From the cell containing the given text, extract its center point as (x, y) coordinate. 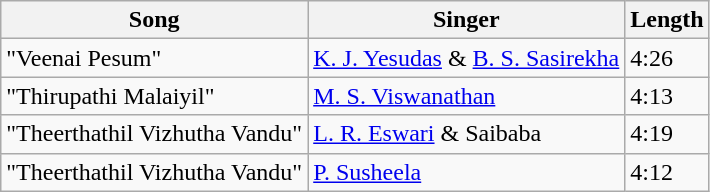
P. Susheela (466, 172)
4:13 (667, 96)
"Veenai Pesum" (154, 58)
"Thirupathi Malaiyil" (154, 96)
Song (154, 20)
M. S. Viswanathan (466, 96)
4:12 (667, 172)
Singer (466, 20)
4:26 (667, 58)
Length (667, 20)
4:19 (667, 134)
K. J. Yesudas & B. S. Sasirekha (466, 58)
L. R. Eswari & Saibaba (466, 134)
